Provide the (x, y) coordinate of the cell's center where the given text is located.  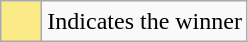
Indicates the winner (145, 22)
